Capture the cell that displays the provided text and extract its [X, Y] central coordinate. 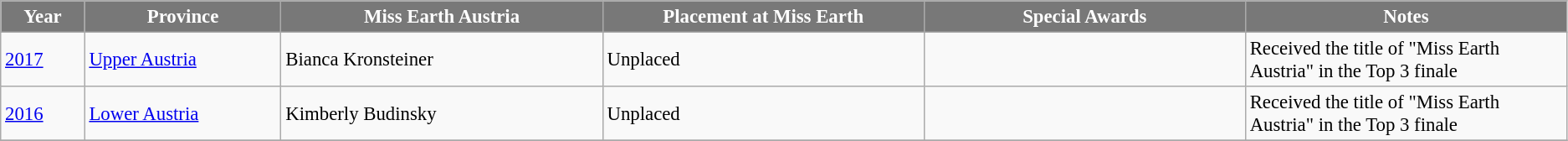
Year [43, 17]
2017 [43, 60]
Placement at Miss Earth [763, 17]
Bianca Kronsteiner [442, 60]
Miss Earth Austria [442, 17]
Lower Austria [182, 114]
Notes [1406, 17]
2016 [43, 114]
Special Awards [1084, 17]
Kimberly Budinsky [442, 114]
Province [182, 17]
Upper Austria [182, 60]
